Pinpoint the cell where the given text exists, returning its (x, y) midpoint coordinate. 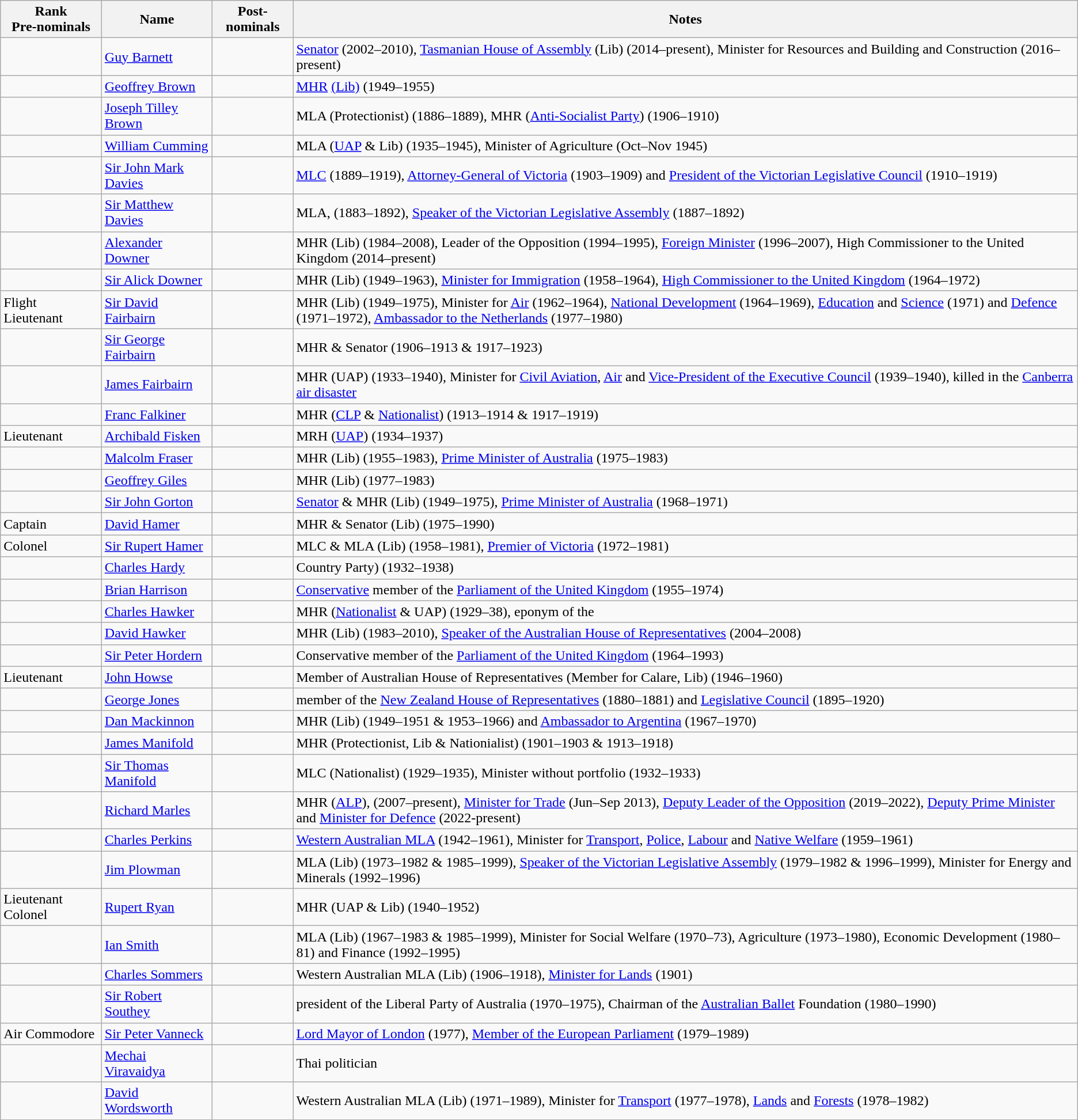
MRH (UAP) (1934–1937) (685, 436)
Charles Hardy (157, 568)
MHR (Lib) (1949–1963), Minister for Immigration (1958–1964), High Commissioner to the United Kingdom (1964–1972) (685, 280)
MLC (1889–1919), Attorney-General of Victoria (1903–1909) and President of the Victorian Legislative Council (1910–1919) (685, 175)
Sir George Fairbairn (157, 347)
Sir David Fairbairn (157, 310)
Sir Rupert Hamer (157, 546)
Sir Peter Vanneck (157, 1034)
Sir John Gorton (157, 502)
James Manifold (157, 743)
Sir Peter Hordern (157, 655)
MHR (UAP & Lib) (1940–1952) (685, 908)
Thai politician (685, 1063)
Franc Falkiner (157, 414)
Richard Marles (157, 811)
James Fairbairn (157, 385)
MLC (Nationalist) (1929–1935), Minister without portfolio (1932–1933) (685, 773)
MHR (Protectionist, Lib & Nationialist) (1901–1903 & 1913–1918) (685, 743)
Sir Matthew Davies (157, 213)
David Hamer (157, 524)
David Hawker (157, 633)
Sir Thomas Manifold (157, 773)
Guy Barnett (157, 56)
Geoffrey Giles (157, 480)
Dan Mackinnon (157, 721)
MLA (Protectionist) (1886–1889), MHR (Anti-Socialist Party) (1906–1910) (685, 116)
Notes (685, 20)
Geoffrey Brown (157, 86)
MHR (Lib) (1955–1983), Prime Minister of Australia (1975–1983) (685, 458)
president of the Liberal Party of Australia (1970–1975), Chairman of the Australian Ballet Foundation (1980–1990) (685, 1004)
Charles Perkins (157, 840)
Sir John Mark Davies (157, 175)
Western Australian MLA (Lib) (1971–1989), Minister for Transport (1977–1978), Lands and Forests (1978–1982) (685, 1101)
RankPre-nominals (51, 20)
Senator (2002–2010), Tasmanian House of Assembly (Lib) (2014–present), Minister for Resources and Building and Construction (2016–present) (685, 56)
MLA, (1883–1892), Speaker of the Victorian Legislative Assembly (1887–1892) (685, 213)
Jim Plowman (157, 870)
Lieutenant Colonel (51, 908)
Charles Sommers (157, 974)
Charles Hawker (157, 612)
William Cumming (157, 146)
John Howse (157, 677)
MLA (UAP & Lib) (1935–1945), Minister of Agriculture (Oct–Nov 1945) (685, 146)
Conservative member of the Parliament of the United Kingdom (1955–1974) (685, 590)
Brian Harrison (157, 590)
Colonel (51, 546)
Ian Smith (157, 944)
Air Commodore (51, 1034)
Joseph Tilley Brown (157, 116)
MHR (Lib) (1977–1983) (685, 480)
Member of Australian House of Representatives (Member for Calare, Lib) (1946–1960) (685, 677)
member of the New Zealand House of Representatives (1880–1881) and Legislative Council (1895–1920) (685, 699)
MHR (Lib) (1983–2010), Speaker of the Australian House of Representatives (2004–2008) (685, 633)
Archibald Fisken (157, 436)
MLC & MLA (Lib) (1958–1981), Premier of Victoria (1972–1981) (685, 546)
Country Party) (1932–1938) (685, 568)
Malcolm Fraser (157, 458)
MHR (Lib) (1949–1955) (685, 86)
MHR (Nationalist & UAP) (1929–38), eponym of the (685, 612)
Western Australian MLA (Lib) (1906–1918), Minister for Lands (1901) (685, 974)
Captain (51, 524)
Post-nominals (253, 20)
Rupert Ryan (157, 908)
Mechai Viravaidya (157, 1063)
Conservative member of the Parliament of the United Kingdom (1964–1993) (685, 655)
Lord Mayor of London (1977), Member of the European Parliament (1979–1989) (685, 1034)
Sir Robert Southey (157, 1004)
Name (157, 20)
Flight Lieutenant (51, 310)
MHR (Lib) (1949–1951 & 1953–1966) and Ambassador to Argentina (1967–1970) (685, 721)
MHR & Senator (Lib) (1975–1990) (685, 524)
Alexander Downer (157, 250)
Western Australian MLA (1942–1961), Minister for Transport, Police, Labour and Native Welfare (1959–1961) (685, 840)
David Wordsworth (157, 1101)
Sir Alick Downer (157, 280)
MHR (CLP & Nationalist) (1913–1914 & 1917–1919) (685, 414)
MHR (Lib) (1984–2008), Leader of the Opposition (1994–1995), Foreign Minister (1996–2007), High Commissioner to the United Kingdom (2014–present) (685, 250)
Senator & MHR (Lib) (1949–1975), Prime Minister of Australia (1968–1971) (685, 502)
MHR (UAP) (1933–1940), Minister for Civil Aviation, Air and Vice-President of the Executive Council (1939–1940), killed in the Canberra air disaster (685, 385)
George Jones (157, 699)
MHR & Senator (1906–1913 & 1917–1923) (685, 347)
